Return the [X, Y] coordinate for the center point of the cell that contains the specified text.  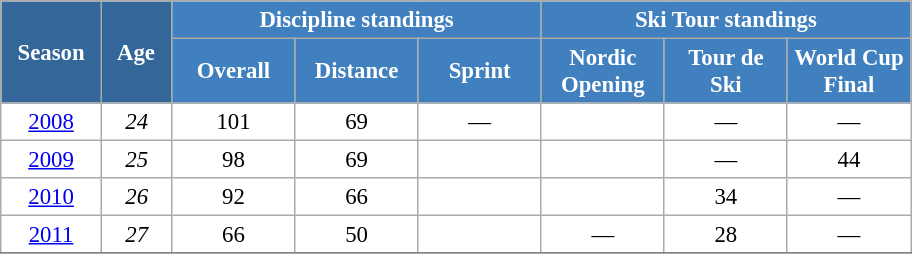
NordicOpening [602, 72]
24 [136, 122]
28 [726, 235]
2011 [52, 235]
Discipline standings [356, 20]
Sprint [480, 72]
2009 [52, 160]
World CupFinal [848, 72]
27 [136, 235]
2008 [52, 122]
Tour deSki [726, 72]
Distance [356, 72]
Season [52, 52]
2010 [52, 197]
101 [234, 122]
25 [136, 160]
44 [848, 160]
92 [234, 197]
Overall [234, 72]
Ski Tour standings [726, 20]
50 [356, 235]
34 [726, 197]
98 [234, 160]
26 [136, 197]
Age [136, 52]
